For the text-containing cell, return its midpoint in (X, Y) coordinate format. 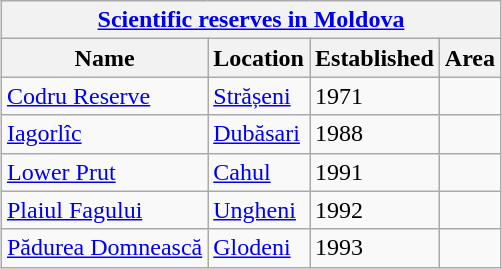
1992 (375, 210)
Pădurea Domnească (104, 248)
Iagorlîc (104, 134)
1988 (375, 134)
1993 (375, 248)
Strășeni (259, 96)
Area (470, 58)
1991 (375, 172)
Scientific reserves in Moldova (250, 20)
Location (259, 58)
Dubăsari (259, 134)
Plaiul Fagului (104, 210)
1971 (375, 96)
Established (375, 58)
Lower Prut (104, 172)
Ungheni (259, 210)
Codru Reserve (104, 96)
Cahul (259, 172)
Glodeni (259, 248)
Name (104, 58)
